Return the [X, Y] coordinate for the center point of the cell that contains the specified text.  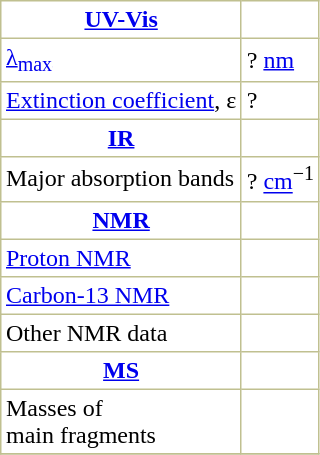
Major absorption bands [122, 179]
Other NMR data [122, 333]
? cm−1 [280, 179]
IR [122, 139]
λmax [122, 60]
Carbon-13 NMR [122, 295]
? [280, 101]
MS [122, 370]
Masses of main fragments [122, 421]
UV-Vis [122, 20]
NMR [122, 220]
? nm [280, 60]
Proton NMR [122, 258]
Extinction coefficient, ε [122, 101]
